Capture the cell that displays the provided text and extract its (x, y) central coordinate. 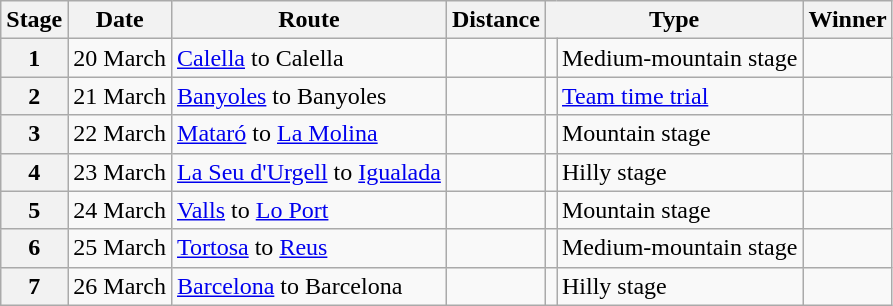
Team time trial (679, 96)
3 (34, 134)
26 March (120, 286)
Stage (34, 20)
4 (34, 172)
Banyoles to Banyoles (310, 96)
6 (34, 248)
23 March (120, 172)
Type (674, 20)
Route (310, 20)
Barcelona to Barcelona (310, 286)
Date (120, 20)
Distance (496, 20)
20 March (120, 58)
Valls to Lo Port (310, 210)
24 March (120, 210)
22 March (120, 134)
25 March (120, 248)
21 March (120, 96)
Calella to Calella (310, 58)
2 (34, 96)
La Seu d'Urgell to Igualada (310, 172)
7 (34, 286)
Winner (848, 20)
1 (34, 58)
5 (34, 210)
Tortosa to Reus (310, 248)
Mataró to La Molina (310, 134)
